Determine the (x, y) coordinate at the center of the cell enclosing the given text.  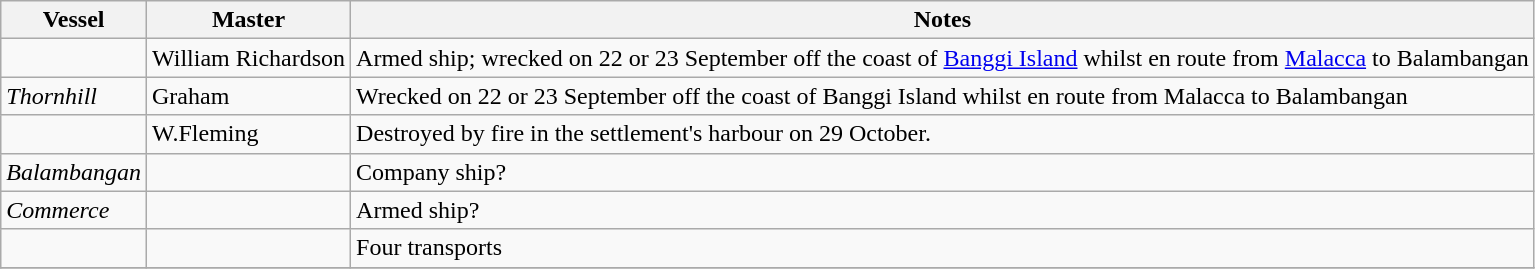
W.Fleming (248, 134)
Company ship? (943, 172)
Destroyed by fire in the settlement's harbour on 29 October. (943, 134)
Graham (248, 96)
William Richardson (248, 58)
Four transports (943, 248)
Commerce (74, 210)
Armed ship; wrecked on 22 or 23 September off the coast of Banggi Island whilst en route from Malacca to Balambangan (943, 58)
Wrecked on 22 or 23 September off the coast of Banggi Island whilst en route from Malacca to Balambangan (943, 96)
Thornhill (74, 96)
Notes (943, 20)
Balambangan (74, 172)
Vessel (74, 20)
Armed ship? (943, 210)
Master (248, 20)
